Determine the (x, y) coordinate at the center of the cell enclosing the given text.  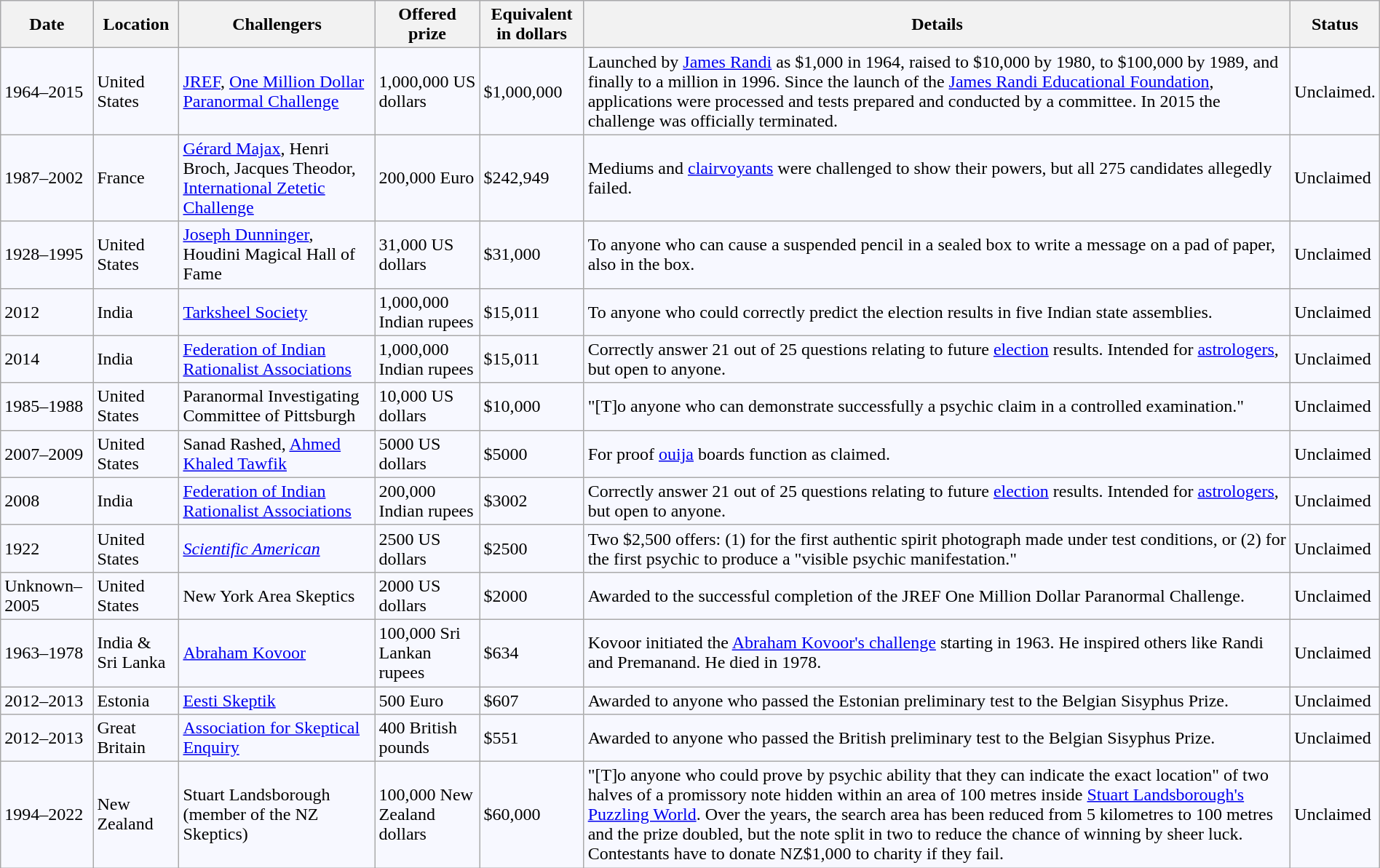
France (136, 178)
Kovoor initiated the Abraham Kovoor's challenge starting in 1963. He inspired others like Randi and Premanand. He died in 1978. (937, 653)
2008 (47, 501)
Stuart Landsborough (member of the NZ Skeptics) (277, 815)
Unknown–2005 (47, 595)
1964–2015 (47, 92)
For proof ouija boards function as claimed. (937, 454)
$551 (531, 738)
31,000 US dollars (427, 255)
100,000 Sri Lankan rupees (427, 653)
Awarded to anyone who passed the British preliminary test to the Belgian Sisyphus Prize. (937, 738)
Awarded to anyone who passed the Estonian preliminary test to the Belgian Sisyphus Prize. (937, 701)
Awarded to the successful completion of the JREF One Million Dollar Paranormal Challenge. (937, 595)
2500 US dollars (427, 549)
Date (47, 25)
$2500 (531, 549)
200,000 Indian rupees (427, 501)
Challengers (277, 25)
$2000 (531, 595)
1,000,000 US dollars (427, 92)
Scientific American (277, 549)
Paranormal Investigating Committee of Pittsburgh (277, 406)
Joseph Dunninger, Houdini Magical Hall of Fame (277, 255)
500 Euro (427, 701)
10,000 US dollars (427, 406)
Sanad Rashed, Ahmed Khaled Tawfik (277, 454)
$10,000 (531, 406)
Offered prize (427, 25)
Equivalent in dollars (531, 25)
$60,000 (531, 815)
1987–2002 (47, 178)
$31,000 (531, 255)
2014 (47, 359)
To anyone who can cause a suspended pencil in a sealed box to write a message on a pad of paper, also in the box. (937, 255)
Unclaimed. (1335, 92)
$5000 (531, 454)
New Zealand (136, 815)
2007–2009 (47, 454)
Estonia (136, 701)
"[T]o anyone who can demonstrate successfully a psychic claim in a controlled examination." (937, 406)
1994–2022 (47, 815)
$634 (531, 653)
New York Area Skeptics (277, 595)
Details (937, 25)
$1,000,000 (531, 92)
5000 US dollars (427, 454)
Mediums and clairvoyants were challenged to show their powers, but all 275 candidates allegedly failed. (937, 178)
Eesti Skeptik (277, 701)
Tarksheel Society (277, 311)
400 British pounds (427, 738)
1922 (47, 549)
India & Sri Lanka (136, 653)
2012 (47, 311)
$242,949 (531, 178)
$607 (531, 701)
Gérard Majax, Henri Broch, Jacques Theodor, International Zetetic Challenge (277, 178)
Status (1335, 25)
2000 US dollars (427, 595)
Association for Skeptical Enquiry (277, 738)
To anyone who could correctly predict the election results in five Indian state assemblies. (937, 311)
Abraham Kovoor (277, 653)
1985–1988 (47, 406)
100,000 New Zealand dollars (427, 815)
1928–1995 (47, 255)
200,000 Euro (427, 178)
1963–1978 (47, 653)
JREF, One Million Dollar Paranormal Challenge (277, 92)
Location (136, 25)
Great Britain (136, 738)
$3002 (531, 501)
